Identify which cell holds the provided text, then report its (X, Y) central coordinate. 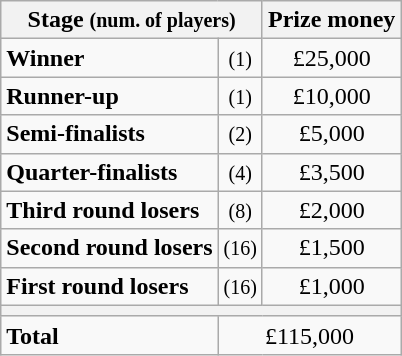
Second round losers (110, 248)
Winner (110, 58)
£25,000 (331, 58)
£115,000 (310, 335)
Quarter-finalists (110, 172)
£5,000 (331, 134)
(2) (240, 134)
£1,500 (331, 248)
First round losers (110, 286)
£2,000 (331, 210)
Stage (num. of players) (132, 20)
£1,000 (331, 286)
(4) (240, 172)
£10,000 (331, 96)
Total (110, 335)
Runner-up (110, 96)
£3,500 (331, 172)
(8) (240, 210)
Semi-finalists (110, 134)
Prize money (331, 20)
Third round losers (110, 210)
